Return [X, Y] of the center of cell containing provided text 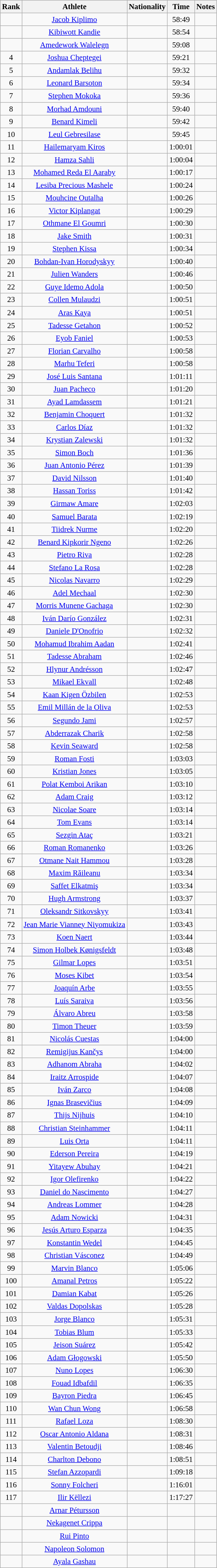
Yitayew Abuhay [74, 1166]
67 [11, 861]
1:03:48 [181, 950]
Arnar Pétursson [74, 1510]
104 [11, 1332]
54 [11, 695]
Napoleon Solomon [74, 1549]
Tadesse Getahon [74, 325]
Time [181, 7]
Hailemaryam Kiros [74, 147]
Charlton Debono [74, 1460]
24 [11, 313]
Morhad Amdouni [74, 109]
23 [11, 300]
Saffet Elkatmiş [74, 886]
1:04:02 [181, 1064]
1:04:45 [181, 1243]
1:01:11 [181, 376]
Iván Zarco [74, 1090]
Valdas Dopolskas [74, 1307]
51 [11, 657]
102 [11, 1307]
99 [11, 1268]
Kibiwott Kandie [74, 32]
1:04:49 [181, 1255]
Mikael Ekvall [74, 682]
43 [11, 555]
59:08 [181, 45]
Hlynur Andrésson [74, 669]
Nicolás Cuestas [74, 1039]
1:01:40 [181, 478]
113 [11, 1447]
Stephen Kissa [74, 249]
83 [11, 1064]
Leonard Barsoton [74, 83]
1:05:28 [181, 1307]
9 [11, 121]
1:02:48 [181, 682]
15 [11, 198]
Joaquín Arbe [74, 988]
13 [11, 173]
44 [11, 567]
Victor Kiplangat [74, 210]
52 [11, 669]
88 [11, 1128]
72 [11, 924]
37 [11, 478]
1:06:30 [181, 1370]
1:02:29 [181, 580]
Juan Antonio Pérez [74, 465]
Luis Orta [74, 1141]
Thijs Nijhuis [74, 1115]
28 [11, 364]
1:01:20 [181, 389]
47 [11, 606]
1:08:31 [181, 1434]
1:06:45 [181, 1396]
86 [11, 1103]
1:04:28 [181, 1205]
64 [11, 822]
Emil Millán de la Oliva [74, 708]
32 [11, 415]
Adhanom Abraha [74, 1064]
Rui Pinto [74, 1536]
Lesiba Precious Mashele [74, 185]
Benard Kipkorir Ngeno [74, 542]
107 [11, 1370]
Nuno Lopes [74, 1370]
1:04:09 [181, 1103]
89 [11, 1141]
1:02:32 [181, 631]
Maxim Răileanu [74, 873]
Nicolae Soare [74, 809]
6 [11, 83]
Stephen Mokoka [74, 96]
Fouad Idbafdil [74, 1383]
30 [11, 389]
Juan Pacheco [74, 389]
Benjamin Choquert [74, 415]
1:05:22 [181, 1281]
109 [11, 1396]
1:03:59 [181, 1026]
Gilmar Lopes [74, 962]
1:03:54 [181, 975]
45 [11, 580]
1:00:52 [181, 325]
Amedework Walelegn [74, 45]
1:03:51 [181, 962]
1:06:35 [181, 1383]
81 [11, 1039]
49 [11, 631]
Adam Głogowski [74, 1358]
31 [11, 402]
Marvin Blanco [74, 1268]
Leul Gebresilase [74, 134]
42 [11, 542]
4 [11, 58]
95 [11, 1217]
59:36 [181, 96]
60 [11, 771]
75 [11, 962]
12 [11, 160]
1:03:10 [181, 784]
68 [11, 873]
Luís Saraiva [74, 1001]
1:05:33 [181, 1332]
1:03:05 [181, 771]
1:04:08 [181, 1090]
Eyob Faniel [74, 338]
1:03:21 [181, 835]
1:08:30 [181, 1421]
Krystian Zalewski [74, 440]
Mohamed Reda El Aaraby [74, 173]
1:04:19 [181, 1153]
Jesús Arturo Esparza [74, 1230]
Ederson Pereira [74, 1153]
84 [11, 1077]
112 [11, 1434]
1:03:58 [181, 1013]
103 [11, 1319]
Damian Kabat [74, 1294]
1:08:51 [181, 1460]
78 [11, 1001]
10 [11, 134]
Jean Marie Vianney Niyomukiza [74, 924]
55 [11, 708]
7 [11, 96]
1:02:41 [181, 644]
Adam Nowicki [74, 1217]
1:03:37 [181, 899]
Mouhcine Outalha [74, 198]
David Nilsson [74, 478]
116 [11, 1485]
1:00:31 [181, 236]
1:03:44 [181, 937]
1:02:20 [181, 529]
1:03:43 [181, 924]
Iván Darío González [74, 618]
Roman Fosti [74, 759]
1:02:26 [181, 542]
92 [11, 1179]
1:01:42 [181, 491]
Tom Evans [74, 822]
1:00:30 [181, 223]
97 [11, 1243]
1:05:50 [181, 1358]
1:00:50 [181, 287]
Nekagenet Crippa [74, 1523]
82 [11, 1052]
Wan Chun Wong [74, 1408]
Hassan Toriss [74, 491]
1:02:57 [181, 720]
Oleksandr Sitkovskyy [74, 911]
19 [11, 249]
Simon Boch [74, 453]
1:03:26 [181, 848]
1:05:42 [181, 1345]
Guye Idemo Adola [74, 287]
77 [11, 988]
Benard Kimeli [74, 121]
34 [11, 440]
José Luis Santana [74, 376]
Oscar Antonio Aldana [74, 1434]
90 [11, 1153]
Jake Smith [74, 236]
Kristian Jones [74, 771]
Sonny Folcheri [74, 1485]
Polat Kemboi Arikan [74, 784]
115 [11, 1472]
Stefano La Rosa [74, 567]
100 [11, 1281]
Hugh Armstrong [74, 899]
Kaan Kigen Özbilen [74, 695]
1:02:19 [181, 517]
1:05:31 [181, 1319]
Mohamud Ibrahim Aadan [74, 644]
Kevin Seaward [74, 746]
Marhu Teferi [74, 364]
1:00:46 [181, 274]
1:04:31 [181, 1217]
108 [11, 1383]
Otmane Nait Hammou [74, 861]
1:03:12 [181, 797]
101 [11, 1294]
1:04:10 [181, 1115]
1:04:07 [181, 1077]
1:00:17 [181, 173]
Simon Holbek Kønigsfeldt [74, 950]
59:42 [181, 121]
Roman Romanenko [74, 848]
Jeison Suárez [74, 1345]
110 [11, 1408]
96 [11, 1230]
Konstantin Wedel [74, 1243]
58:49 [181, 20]
58:54 [181, 32]
35 [11, 453]
Morris Munene Gachaga [74, 606]
14 [11, 185]
Koen Naert [74, 937]
1:02:03 [181, 504]
1:03:55 [181, 988]
Pietro Riva [74, 555]
Daniele D'Onofrio [74, 631]
Moses Kibet [74, 975]
59:32 [181, 71]
Samuel Barata [74, 517]
Athlete [74, 7]
111 [11, 1421]
50 [11, 644]
1:03:28 [181, 861]
105 [11, 1345]
74 [11, 950]
Ilir Këllezi [74, 1497]
93 [11, 1192]
Joshua Cheptegei [74, 58]
79 [11, 1013]
41 [11, 529]
Collen Mulaudzi [74, 300]
Hamza Sahli [74, 160]
Bohdan-Ivan Horodyskyy [74, 262]
59 [11, 759]
Daniel do Nascimento [74, 1192]
1:05:06 [181, 1268]
Aras Kaya [74, 313]
94 [11, 1205]
Segundo Jami [74, 720]
1:17:27 [181, 1497]
87 [11, 1115]
Abderrazak Charik [74, 733]
70 [11, 899]
114 [11, 1460]
1:00:04 [181, 160]
1:04:35 [181, 1230]
Ignas Brasevičius [74, 1103]
Iraitz Arrospide [74, 1077]
11 [11, 147]
22 [11, 287]
Othmane El Goumri [74, 223]
Adel Mechaal [74, 593]
69 [11, 886]
1:16:01 [181, 1485]
Carlos Díaz [74, 427]
Tiidrek Nurme [74, 529]
66 [11, 848]
1:02:47 [181, 669]
Jacob Kiplimo [74, 20]
1:09:18 [181, 1472]
Florian Carvalho [74, 351]
1:00:40 [181, 262]
Christian Vásconez [74, 1255]
18 [11, 236]
59:45 [181, 134]
Notes [206, 7]
Nationality [147, 7]
Stefan Azzopardi [74, 1472]
85 [11, 1090]
58 [11, 746]
Remigijus Kančys [74, 1052]
46 [11, 593]
63 [11, 809]
117 [11, 1497]
Ayala Gashau [74, 1561]
59:34 [181, 83]
65 [11, 835]
Igor Olefirenko [74, 1179]
1:03:41 [181, 911]
1:03:56 [181, 1001]
26 [11, 338]
Andamlak Belihu [74, 71]
Andreas Lommer [74, 1205]
Rafael Loza [74, 1421]
1:08:46 [181, 1447]
1:02:46 [181, 657]
1:00:01 [181, 147]
62 [11, 797]
91 [11, 1166]
1:01:21 [181, 402]
Álvaro Abreu [74, 1013]
Julien Wanders [74, 274]
Rank [11, 7]
1:02:31 [181, 618]
59:40 [181, 109]
61 [11, 784]
76 [11, 975]
39 [11, 504]
57 [11, 733]
5 [11, 71]
29 [11, 376]
16 [11, 210]
48 [11, 618]
Jorge Blanco [74, 1319]
80 [11, 1026]
1:01:36 [181, 453]
40 [11, 517]
1:00:53 [181, 338]
17 [11, 223]
56 [11, 720]
Adam Craig [74, 797]
1:01:39 [181, 465]
20 [11, 262]
Tadesse Abraham [74, 657]
Sezgin Ataç [74, 835]
21 [11, 274]
1:00:29 [181, 210]
1:04:22 [181, 1179]
Nicolas Navarro [74, 580]
1:05:26 [181, 1294]
36 [11, 465]
Ayad Lamdassem [74, 402]
25 [11, 325]
1:00:24 [181, 185]
33 [11, 427]
1:03:03 [181, 759]
1:00:34 [181, 249]
38 [11, 491]
1:04:21 [181, 1166]
Girmaw Amare [74, 504]
73 [11, 937]
1:04:27 [181, 1192]
Timon Theuer [74, 1026]
8 [11, 109]
106 [11, 1358]
1:06:58 [181, 1408]
Tobias Blum [74, 1332]
Bayron Piedra [74, 1396]
Christian Steinhammer [74, 1128]
53 [11, 682]
59:21 [181, 58]
1:00:26 [181, 198]
71 [11, 911]
Amanal Petros [74, 1281]
27 [11, 351]
98 [11, 1255]
Valentin Betoudji [74, 1447]
